Capture the cell that displays the provided text and extract its [x, y] central coordinate. 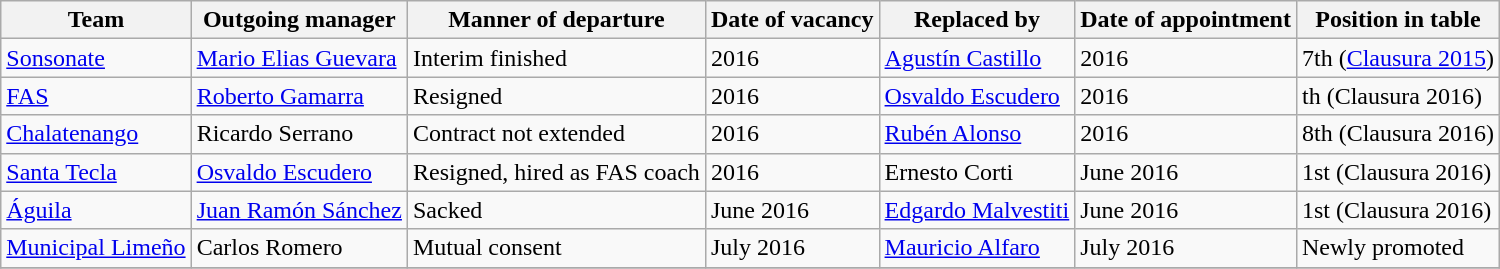
Ernesto Corti [977, 172]
Replaced by [977, 20]
Carlos Romero [299, 248]
Sacked [556, 210]
Mutual consent [556, 248]
Position in table [1398, 20]
Águila [96, 210]
Team [96, 20]
Resigned, hired as FAS coach [556, 172]
Outgoing manager [299, 20]
th (Clausura 2016) [1398, 96]
Roberto Gamarra [299, 96]
Edgardo Malvestiti [977, 210]
7th (Clausura 2015) [1398, 58]
Agustín Castillo [977, 58]
8th (Clausura 2016) [1398, 134]
Newly promoted [1398, 248]
Mauricio Alfaro [977, 248]
Date of appointment [1186, 20]
Manner of departure [556, 20]
Interim finished [556, 58]
Mario Elias Guevara [299, 58]
Date of vacancy [792, 20]
Chalatenango [96, 134]
FAS [96, 96]
Municipal Limeño [96, 248]
Contract not extended [556, 134]
Santa Tecla [96, 172]
Juan Ramón Sánchez [299, 210]
Ricardo Serrano [299, 134]
Resigned [556, 96]
Rubén Alonso [977, 134]
Sonsonate [96, 58]
